Return [x, y] of the center of cell containing provided text 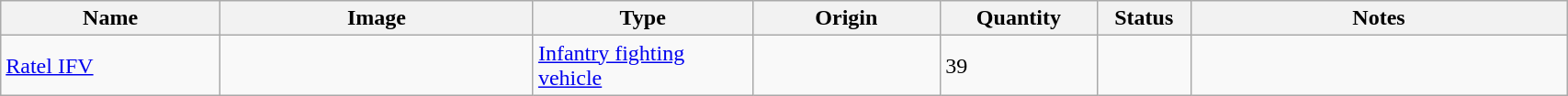
Infantry fighting vehicle [643, 66]
Image [377, 18]
39 [1019, 66]
Ratel IFV [110, 66]
Notes [1378, 18]
Quantity [1019, 18]
Type [643, 18]
Name [110, 18]
Status [1144, 18]
Origin [847, 18]
